Identify which cell holds the provided text, then report its (X, Y) central coordinate. 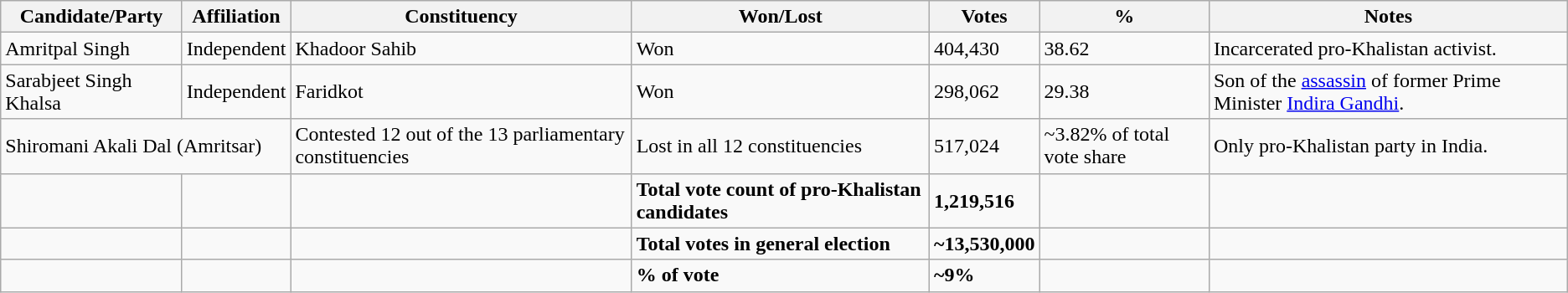
~9% (984, 275)
% (1124, 17)
Sarabjeet Singh Khalsa (91, 92)
29.38 (1124, 92)
~3.82% of total vote share (1124, 146)
404,430 (984, 49)
Contested 12 out of the 13 parliamentary constituencies (461, 146)
1,219,516 (984, 201)
Lost in all 12 constituencies (781, 146)
Shiromani Akali Dal (Amritsar) (146, 146)
Total vote count of pro-Khalistan candidates (781, 201)
Incarcerated pro-Khalistan activist. (1388, 49)
Faridkot (461, 92)
Khadoor Sahib (461, 49)
Candidate/Party (91, 17)
Only pro-Khalistan party in India. (1388, 146)
~13,530,000 (984, 244)
298,062 (984, 92)
Affiliation (236, 17)
Notes (1388, 17)
Won/Lost (781, 17)
Son of the assassin of former Prime Minister Indira Gandhi. (1388, 92)
Constituency (461, 17)
517,024 (984, 146)
% of vote (781, 275)
Total votes in general election (781, 244)
Votes (984, 17)
38.62 (1124, 49)
Amritpal Singh (91, 49)
